Scan for the cell matching the given text and deliver its [X, Y] coordinate at center. 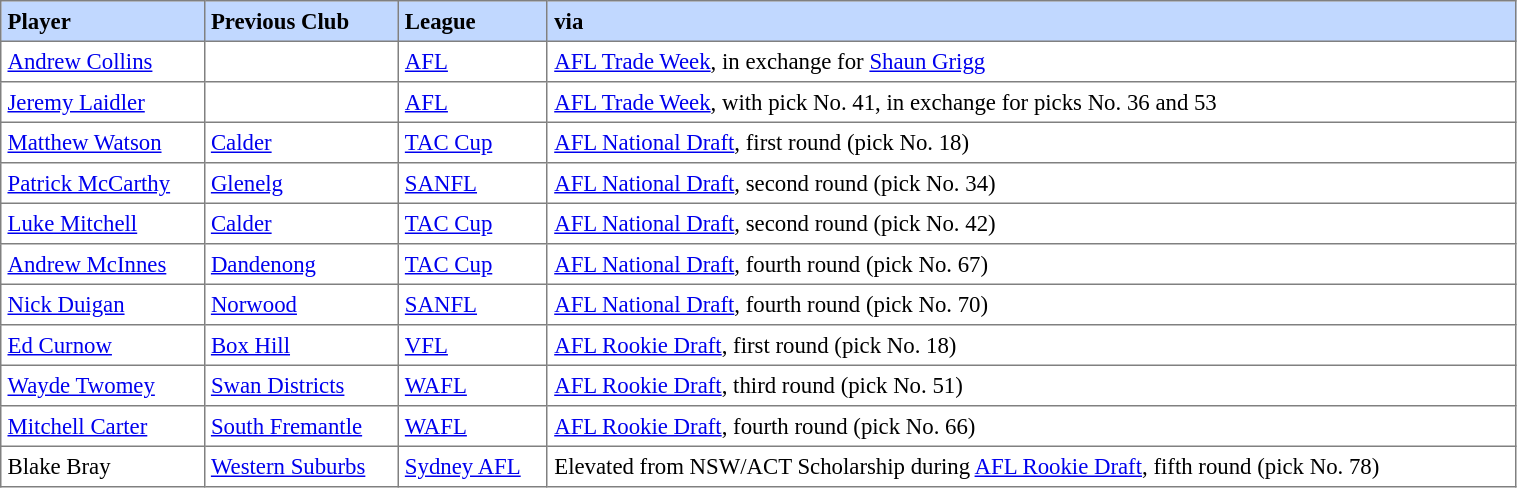
via [1032, 21]
Player [102, 21]
League [472, 21]
Western Suburbs [301, 466]
Blake Bray [102, 466]
Dandenong [301, 264]
Wayde Twomey [102, 385]
AFL Trade Week, in exchange for Shaun Grigg [1032, 61]
Andrew Collins [102, 61]
AFL Rookie Draft, first round (pick No. 18) [1032, 345]
Ed Curnow [102, 345]
Jeremy Laidler [102, 102]
Patrick McCarthy [102, 183]
Luke Mitchell [102, 223]
Sydney AFL [472, 466]
AFL National Draft, first round (pick No. 18) [1032, 142]
Box Hill [301, 345]
AFL National Draft, second round (pick No. 42) [1032, 223]
Glenelg [301, 183]
Swan Districts [301, 385]
Elevated from NSW/ACT Scholarship during AFL Rookie Draft, fifth round (pick No. 78) [1032, 466]
VFL [472, 345]
Andrew McInnes [102, 264]
AFL Rookie Draft, third round (pick No. 51) [1032, 385]
Matthew Watson [102, 142]
AFL Trade Week, with pick No. 41, in exchange for picks No. 36 and 53 [1032, 102]
Previous Club [301, 21]
AFL Rookie Draft, fourth round (pick No. 66) [1032, 426]
South Fremantle [301, 426]
AFL National Draft, fourth round (pick No. 67) [1032, 264]
Nick Duigan [102, 304]
Norwood [301, 304]
AFL National Draft, fourth round (pick No. 70) [1032, 304]
AFL National Draft, second round (pick No. 34) [1032, 183]
Mitchell Carter [102, 426]
